Provide the [x, y] coordinate of the cell's center where the given text is located.  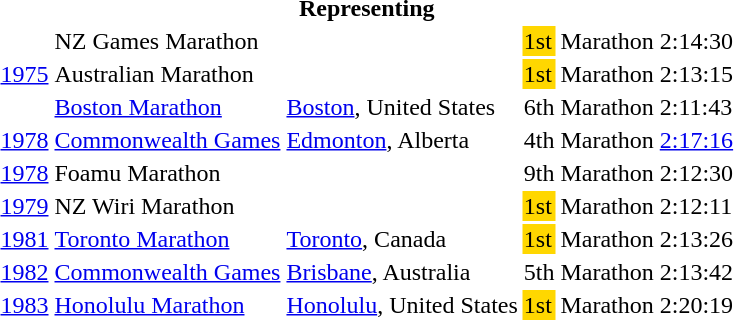
9th [539, 173]
2:12:30 [696, 173]
NZ Wiri Marathon [168, 206]
2:12:11 [696, 206]
Toronto Marathon [168, 239]
Honolulu, United States [402, 305]
Toronto, Canada [402, 239]
NZ Games Marathon [168, 41]
Australian Marathon [168, 74]
2:14:30 [696, 41]
Boston Marathon [168, 107]
4th [539, 140]
Foamu Marathon [168, 173]
5th [539, 272]
Edmonton, Alberta [402, 140]
2:13:42 [696, 272]
2:17:16 [696, 140]
2:11:43 [696, 107]
2:13:26 [696, 239]
6th [539, 107]
Brisbane, Australia [402, 272]
2:13:15 [696, 74]
2:20:19 [696, 305]
Boston, United States [402, 107]
Honolulu Marathon [168, 305]
